Extract the (x, y) coordinate from the center of the cell holding the provided text.  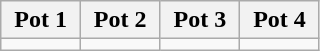
Pot 3 (200, 20)
Pot 2 (120, 20)
Pot 4 (280, 20)
Pot 1 (41, 20)
